Capture the cell that displays the provided text and extract its (x, y) central coordinate. 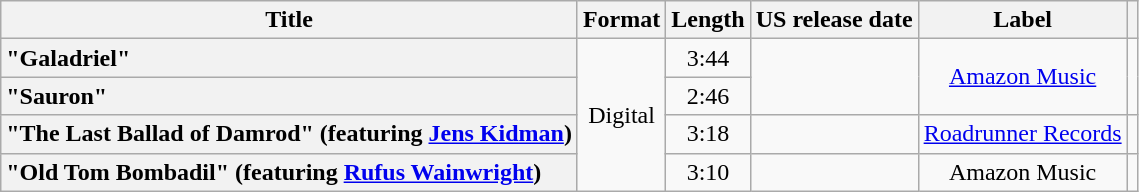
"The Last Ballad of Damrod" (featuring Jens Kidman) (290, 134)
"Old Tom Bombadil" (featuring Rufus Wainwright) (290, 172)
2:46 (708, 96)
"Sauron" (290, 96)
Digital (621, 115)
Label (1022, 20)
US release date (834, 20)
3:44 (708, 58)
Format (621, 20)
Length (708, 20)
Roadrunner Records (1022, 134)
"Galadriel" (290, 58)
3:10 (708, 172)
3:18 (708, 134)
Title (290, 20)
